Search for the cell housing the specified text and yield its [x, y] center coordinate. 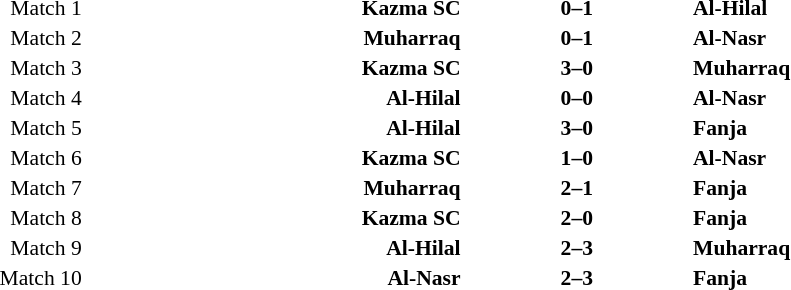
2–1 [577, 188]
0–1 [577, 38]
0–0 [577, 98]
1–0 [577, 158]
2–0 [577, 218]
2–3 [577, 248]
